Pinpoint the cell where the given text exists, returning its [X, Y] midpoint coordinate. 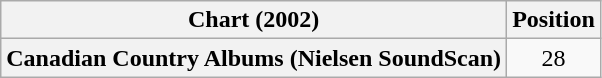
Canadian Country Albums (Nielsen SoundScan) [254, 58]
Chart (2002) [254, 20]
28 [554, 58]
Position [554, 20]
